Capture the cell that displays the provided text and extract its [x, y] central coordinate. 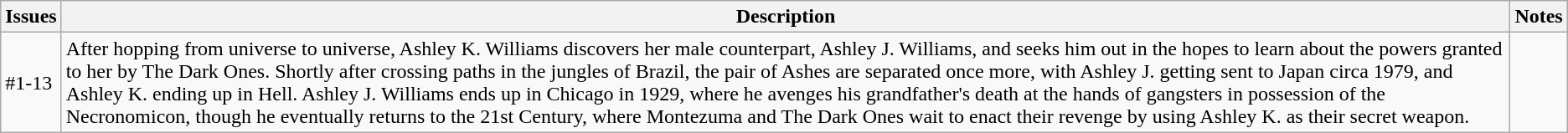
Description [786, 17]
Issues [31, 17]
#1-13 [31, 82]
Notes [1539, 17]
